Output the [X, Y] coordinate of the center of the cell containing the given text.  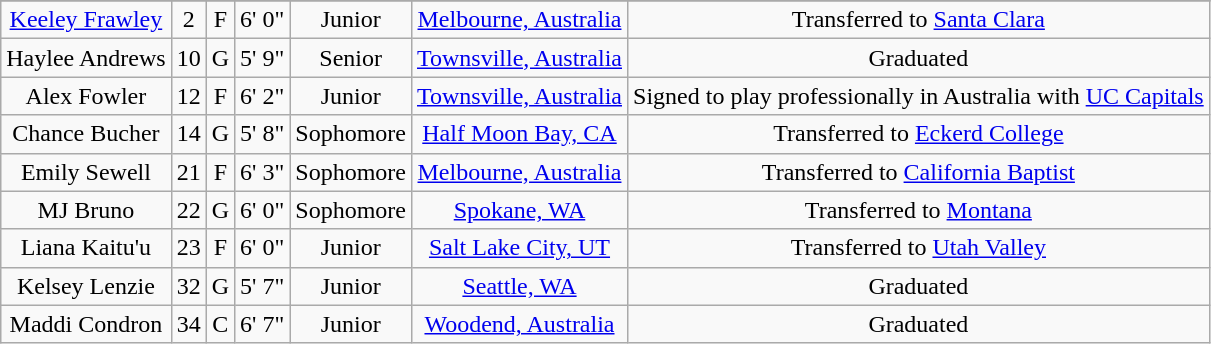
Keeley Frawley [86, 20]
Transferred to Santa Clara [919, 20]
Half Moon Bay, CA [519, 134]
C [220, 324]
Transferred to Montana [919, 210]
5' 8" [262, 134]
6' 2" [262, 96]
Chance Bucher [86, 134]
5' 7" [262, 286]
Senior [351, 58]
Spokane, WA [519, 210]
10 [188, 58]
Emily Sewell [86, 172]
34 [188, 324]
Liana Kaitu'u [86, 248]
Transferred to Utah Valley [919, 248]
Salt Lake City, UT [519, 248]
22 [188, 210]
Signed to play professionally in Australia with UC Capitals [919, 96]
32 [188, 286]
14 [188, 134]
Seattle, WA [519, 286]
5' 9" [262, 58]
2 [188, 20]
6' 3" [262, 172]
Haylee Andrews [86, 58]
Kelsey Lenzie [86, 286]
Woodend, Australia [519, 324]
Transferred to Eckerd College [919, 134]
Alex Fowler [86, 96]
21 [188, 172]
Maddi Condron [86, 324]
12 [188, 96]
MJ Bruno [86, 210]
Transferred to California Baptist [919, 172]
23 [188, 248]
6' 7" [262, 324]
